Search for the cell housing the specified text and yield its [x, y] center coordinate. 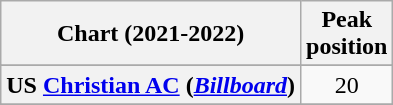
US Christian AC (Billboard) [151, 85]
20 [347, 85]
Peak position [347, 34]
Chart (2021-2022) [151, 34]
